Identify which cell holds the provided text, then report its [x, y] central coordinate. 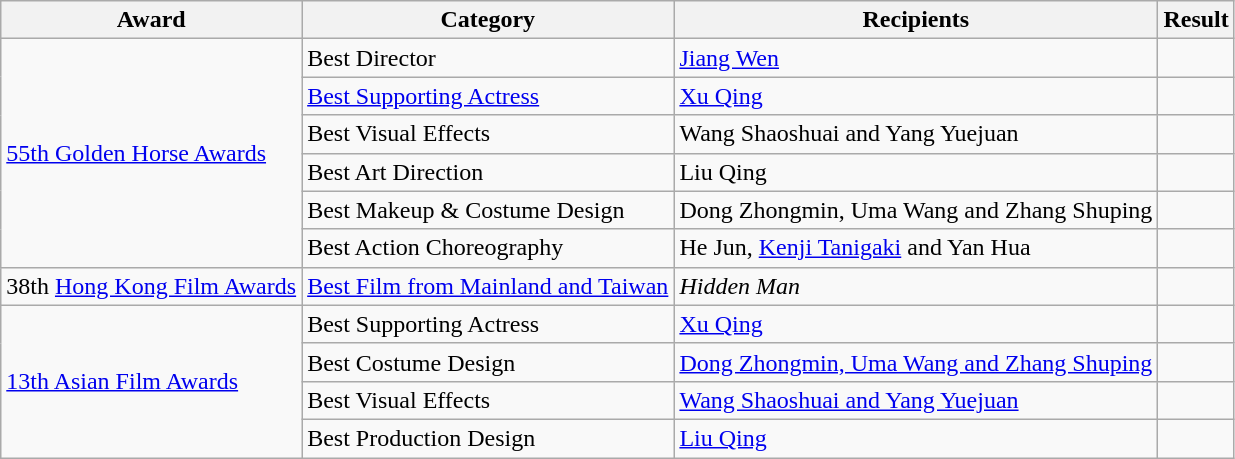
55th Golden Horse Awards [152, 153]
Recipients [916, 20]
38th Hong Kong Film Awards [152, 286]
Result [1196, 20]
Best Director [488, 58]
Best Makeup & Costume Design [488, 210]
Award [152, 20]
13th Asian Film Awards [152, 381]
He Jun, Kenji Tanigaki and Yan Hua [916, 248]
Best Film from Mainland and Taiwan [488, 286]
Best Action Choreography [488, 248]
Category [488, 20]
Best Costume Design [488, 362]
Hidden Man [916, 286]
Best Production Design [488, 438]
Jiang Wen [916, 58]
Best Art Direction [488, 172]
